Detect which cell encompasses the target text, then output its (x, y) center coordinate. 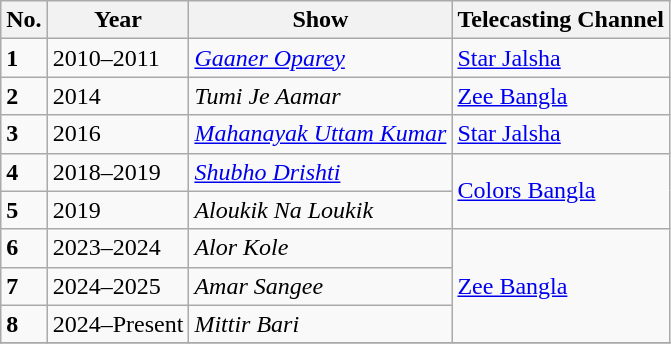
Aloukik Na Loukik (320, 210)
Show (320, 20)
3 (24, 134)
Gaaner Oparey (320, 58)
7 (24, 286)
4 (24, 172)
Amar Sangee (320, 286)
2024–2025 (118, 286)
Mittir Bari (320, 324)
2018–2019 (118, 172)
Year (118, 20)
Alor Kole (320, 248)
2023–2024 (118, 248)
Telecasting Channel (561, 20)
2024–Present (118, 324)
5 (24, 210)
2016 (118, 134)
1 (24, 58)
Colors Bangla (561, 191)
2019 (118, 210)
2014 (118, 96)
Mahanayak Uttam Kumar (320, 134)
2 (24, 96)
No. (24, 20)
8 (24, 324)
Shubho Drishti (320, 172)
Tumi Je Aamar (320, 96)
2010–2011 (118, 58)
6 (24, 248)
